Output the (X, Y) coordinate of the center of the cell containing the given text.  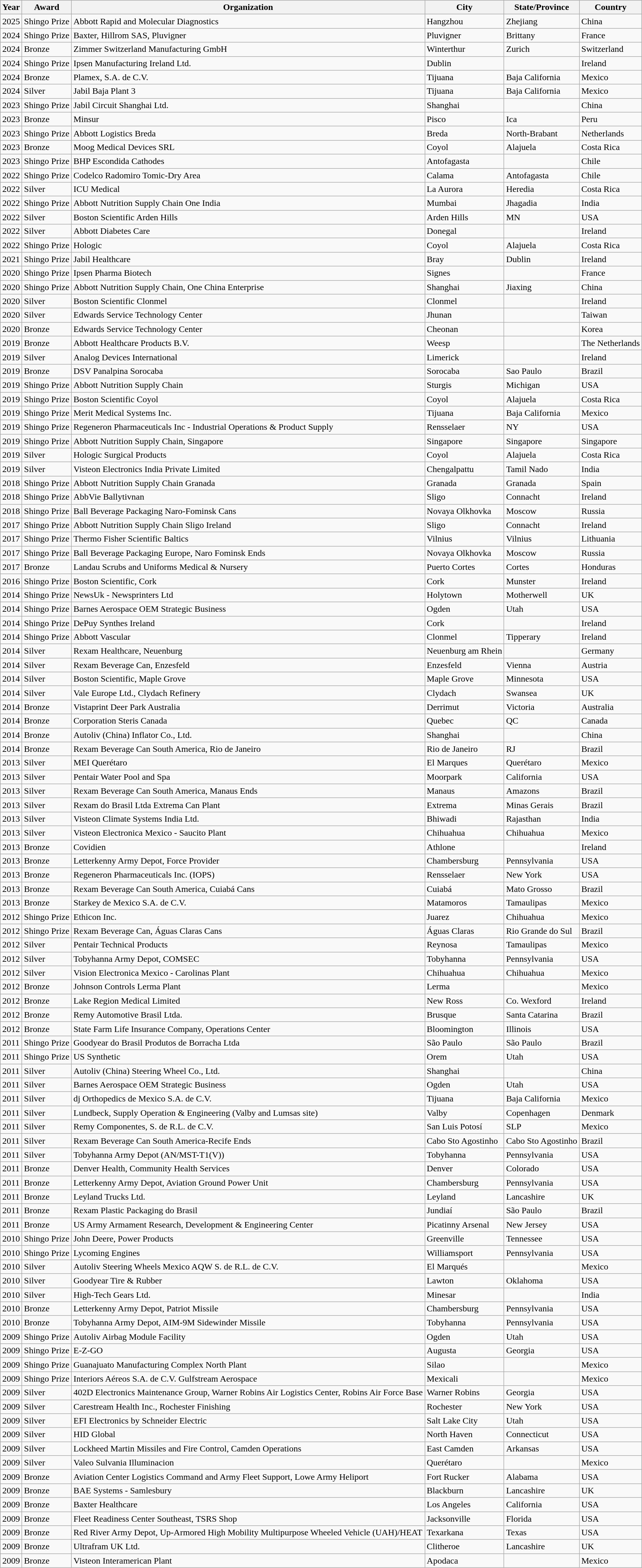
BHP Escondida Cathodes (248, 161)
Salt Lake City (464, 1421)
Jacksonville (464, 1519)
Goodyear do Brasil Produtos de Borracha Ltda (248, 1043)
Abbott Nutrition Supply Chain (248, 385)
Arden Hills (464, 217)
Neuenburg am Rhein (464, 651)
DSV Panalpina Sorocaba (248, 371)
Baxter Healthcare (248, 1504)
2025 (11, 21)
North Haven (464, 1435)
Ethicon Inc. (248, 917)
Zimmer Switzerland Manufacturing GmbH (248, 49)
Abbott Nutrition Supply Chain, One China Enterprise (248, 287)
Corporation Steris Canada (248, 721)
Lundbeck, Supply Operation & Engineering (Valby and Lumsas site) (248, 1113)
Jabil Circuit Shanghai Ltd. (248, 105)
Organization (248, 7)
Munster (542, 581)
Vienna (542, 665)
Bray (464, 259)
State Farm Life Insurance Company, Operations Center (248, 1029)
Rexam do Brasil Ltda Extrema Can Plant (248, 805)
QC (542, 721)
Jhunan (464, 315)
Jhagadia (542, 203)
New Ross (464, 1001)
NewsUk - Newsprinters Ltd (248, 595)
Johnson Controls Lerma Plant (248, 987)
Abbott Nutrition Supply Chain Granada (248, 483)
San Luis Potosí (464, 1127)
Austria (610, 665)
Orem (464, 1057)
Visteon Electronics India Private Limited (248, 469)
Mato Grosso (542, 889)
Motherwell (542, 595)
Autoliv Airbag Module Facility (248, 1337)
HID Global (248, 1435)
Rexam Beverage Can South America-Recife Ends (248, 1141)
Taiwan (610, 315)
Derrimut (464, 707)
Sao Paulo (542, 371)
Letterkenny Army Depot, Patriot Missile (248, 1309)
Goodyear Tire & Rubber (248, 1281)
Ultrafram UK Ltd. (248, 1547)
BAE Systems - Samlesbury (248, 1490)
Silao (464, 1365)
Boston Scientific Coyol (248, 399)
Connecticut (542, 1435)
Country (610, 7)
Year (11, 7)
Valby (464, 1113)
Visteon Electronica Mexico - Saucito Plant (248, 833)
Abbott Nutrition Supply Chain Sligo Ireland (248, 525)
Amazons (542, 791)
Minesar (464, 1294)
La Aurora (464, 189)
Codelco Radomiro Tomic-Dry Area (248, 175)
Guanajuato Manufacturing Complex North Plant (248, 1365)
Abbott Nutrition Supply Chain, Singapore (248, 441)
Rexam Healthcare, Neuenburg (248, 651)
Williamsport (464, 1253)
Regeneron Pharmaceuticals Inc. (IOPS) (248, 875)
Matamoros (464, 903)
Blackburn (464, 1490)
Reynosa (464, 945)
El Marqués (464, 1267)
Interiors Aéreos S.A. de C.V. Gulfstream Aerospace (248, 1379)
Honduras (610, 567)
Lithuania (610, 539)
2021 (11, 259)
High-Tech Gears Ltd. (248, 1294)
Zhejiang (542, 21)
Netherlands (610, 133)
Spain (610, 483)
Colorado (542, 1169)
Quebec (464, 721)
Calama (464, 175)
Minsur (248, 119)
Lawton (464, 1281)
Visteon Interamerican Plant (248, 1561)
Pentair Technical Products (248, 945)
402D Electronics Maintenance Group, Warner Robins Air Logistics Center, Robins Air Force Base (248, 1393)
SLP (542, 1127)
Fleet Readiness Center Southeast, TSRS Shop (248, 1519)
Letterkenny Army Depot, Force Provider (248, 861)
Warner Robins (464, 1393)
Rio Grande do Sul (542, 931)
Lerma (464, 987)
Sturgis (464, 385)
Bhiwadi (464, 819)
Co. Wexford (542, 1001)
Letterkenny Army Depot, Aviation Ground Power Unit (248, 1183)
Copenhagen (542, 1113)
Rio de Janeiro (464, 749)
Peru (610, 119)
Greenville (464, 1239)
Alabama (542, 1476)
Rexam Beverage Can, Enzesfeld (248, 665)
Jiaxing (542, 287)
Denver (464, 1169)
Ipsen Manufacturing Ireland Ltd. (248, 63)
East Camden (464, 1449)
Rexam Plastic Packaging do Brasil (248, 1211)
Boston Scientific Clonmel (248, 301)
Moog Medical Devices SRL (248, 147)
Michigan (542, 385)
Red River Army Depot, Up-Armored High Mobility Multipurpose Wheeled Vehicle (UAH)/HEAT (248, 1533)
Plamex, S.A. de C.V. (248, 77)
Denmark (610, 1113)
Picatinny Arsenal (464, 1225)
Thermo Fisher Scientific Baltics (248, 539)
Vale Europe Ltd., Clydach Refinery (248, 693)
Pentair Water Pool and Spa (248, 777)
Tipperary (542, 637)
Cheonan (464, 329)
Cuiabá (464, 889)
Autoliv Steering Wheels Mexico AQW S. de R.L. de C.V. (248, 1267)
Boston Scientific, Maple Grove (248, 679)
Illinois (542, 1029)
Minnesota (542, 679)
Rexam Beverage Can South America, Cuiabá Cans (248, 889)
Award (47, 7)
Santa Catarina (542, 1015)
Abbott Rapid and Molecular Diagnostics (248, 21)
Ipsen Pharma Biotech (248, 273)
Visteon Climate Systems India Ltd. (248, 819)
Regeneron Pharmaceuticals Inc - Industrial Operations & Product Supply (248, 427)
US Army Armament Research, Development & Engineering Center (248, 1225)
Victoria (542, 707)
Weesp (464, 343)
Baxter, Hillrom SAS, Pluvigner (248, 35)
Mexicali (464, 1379)
Abbott Healthcare Products B.V. (248, 343)
Boston Scientific, Cork (248, 581)
Limerick (464, 357)
Oklahoma (542, 1281)
Moorpark (464, 777)
New Jersey (542, 1225)
Aviation Center Logistics Command and Army Fleet Support, Lowe Army Heliport (248, 1476)
Rajasthan (542, 819)
Germany (610, 651)
Rexam Beverage Can, Águas Claras Cans (248, 931)
Ball Beverage Packaging Europe, Naro Fominsk Ends (248, 553)
Florida (542, 1519)
Texas (542, 1533)
E-Z-GO (248, 1351)
Apodaca (464, 1561)
Bloomington (464, 1029)
Cortes (542, 567)
Lycoming Engines (248, 1253)
Leyland Trucks Ltd. (248, 1197)
Leyland (464, 1197)
ICU Medical (248, 189)
Arkansas (542, 1449)
Maple Grove (464, 679)
EFI Electronics by Schneider Electric (248, 1421)
Merit Medical Systems Inc. (248, 413)
Ica (542, 119)
John Deere, Power Products (248, 1239)
Clydach (464, 693)
Ball Beverage Packaging Naro-Fominsk Cans (248, 511)
Remy Automotive Brasil Ltda. (248, 1015)
Tennessee (542, 1239)
Augusta (464, 1351)
AbbVie Ballytivnan (248, 497)
Korea (610, 329)
Switzerland (610, 49)
DePuy Synthes Ireland (248, 623)
Pisco (464, 119)
Extrema (464, 805)
Abbott Nutrition Supply Chain One India (248, 203)
MN (542, 217)
Vistaprint Deer Park Australia (248, 707)
Manaus (464, 791)
Swansea (542, 693)
Hologic (248, 245)
Rexam Beverage Can South America, Rio de Janeiro (248, 749)
Puerto Cortes (464, 567)
Tobyhanna Army Depot, AIM-9M Sidewinder Missile (248, 1323)
US Synthetic (248, 1057)
Rexam Beverage Can South America, Manaus Ends (248, 791)
Athlone (464, 847)
Winterthur (464, 49)
Juarez (464, 917)
2016 (11, 581)
Boston Scientific Arden Hills (248, 217)
Lockheed Martin Missiles and Fire Control, Camden Operations (248, 1449)
Autoliv (China) Inflator Co., Ltd. (248, 735)
Zurich (542, 49)
Canada (610, 721)
Sorocaba (464, 371)
Jabil Healthcare (248, 259)
Tobyhanna Army Depot, COMSEC (248, 959)
Los Angeles (464, 1504)
Starkey de Mexico S.A. de C.V. (248, 903)
The Netherlands (610, 343)
Vision Electronica Mexico - Carolinas Plant (248, 973)
Heredia (542, 189)
El Marques (464, 763)
Covidien (248, 847)
Pluvigner (464, 35)
Carestream Health Inc., Rochester Finishing (248, 1407)
MEI Querétaro (248, 763)
Jundiaí (464, 1211)
Abbott Vascular (248, 637)
Brusque (464, 1015)
Denver Health, Community Health Services (248, 1169)
Hangzhou (464, 21)
Autoliv (China) Steering Wheel Co., Ltd. (248, 1071)
Australia (610, 707)
Clitheroe (464, 1547)
dj Orthopedics de Mexico S.A. de C.V. (248, 1099)
Chengalpattu (464, 469)
Lake Region Medical Limited (248, 1001)
Tobyhanna Army Depot (AN/MST-T1(V)) (248, 1155)
Mumbai (464, 203)
Abbott Logistics Breda (248, 133)
Águas Claras (464, 931)
Analog Devices International (248, 357)
City (464, 7)
Minas Gerais (542, 805)
Valeo Sulvania Illuminacion (248, 1462)
Abbott Diabetes Care (248, 231)
Signes (464, 273)
Remy Componentes, S. de R.L. de C.V. (248, 1127)
Donegal (464, 231)
NY (542, 427)
Tamil Nado (542, 469)
Rochester (464, 1407)
Texarkana (464, 1533)
Hologic Surgical Products (248, 455)
State/Province (542, 7)
Breda (464, 133)
Fort Rucker (464, 1476)
Holytown (464, 595)
North-Brabant (542, 133)
Enzesfeld (464, 665)
Jabil Baja Plant 3 (248, 91)
RJ (542, 749)
Landau Scrubs and Uniforms Medical & Nursery (248, 567)
Brittany (542, 35)
